Return the (x, y) coordinate for the center point of the cell that contains the specified text.  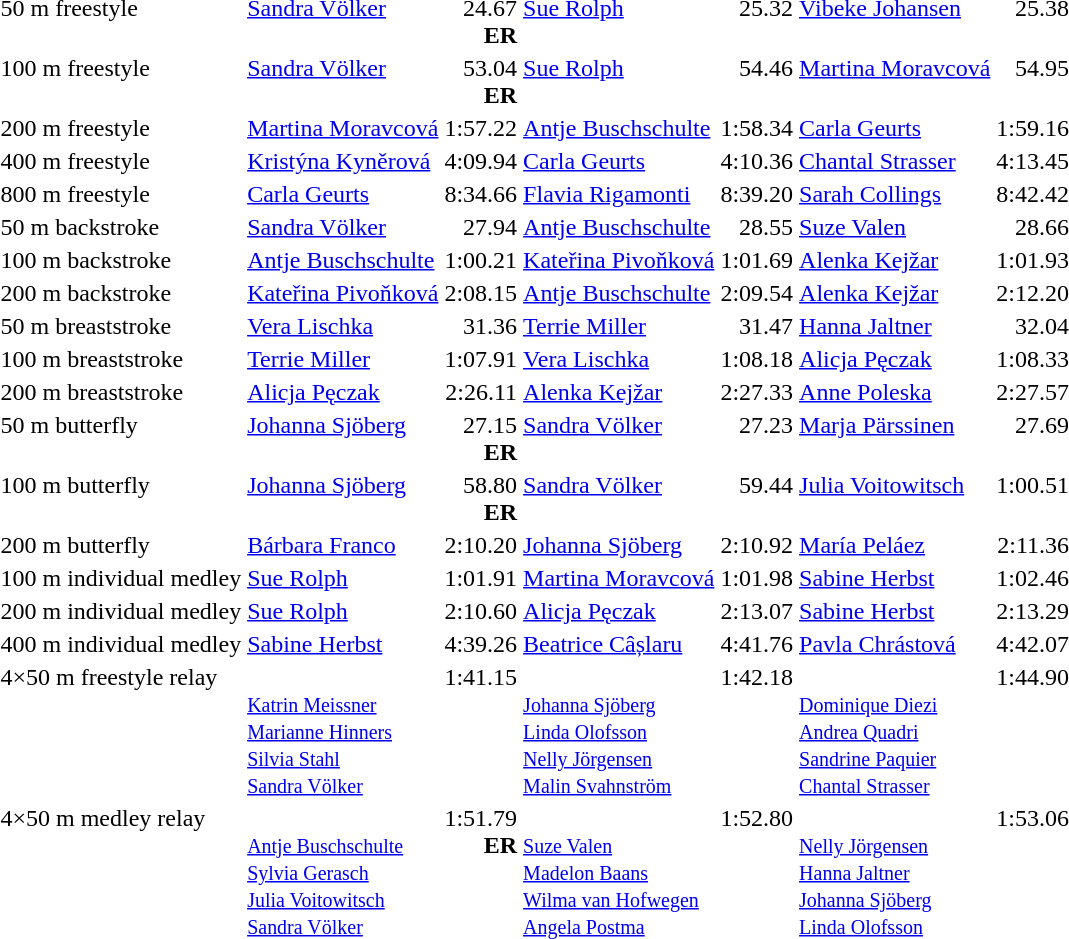
8:34.66 (481, 194)
Pavla Chrástová (895, 644)
1:41.15 (481, 731)
Anne Poleska (895, 392)
Julia Voitowitsch (895, 498)
59.44 (757, 498)
2:10.92 (757, 545)
8:39.20 (757, 194)
Suze Valen (895, 227)
27.23 (757, 438)
4:41.76 (757, 644)
27.15ER (481, 438)
1:58.34 (757, 128)
1:08.18 (757, 359)
Beatrice Câșlaru (619, 644)
1:07.91 (481, 359)
58.80ER (481, 498)
4:10.36 (757, 161)
27.94 (481, 227)
31.47 (757, 326)
Flavia Rigamonti (619, 194)
2:27.33 (757, 392)
1:00.21 (481, 260)
53.04ER (481, 82)
31.36 (481, 326)
1:42.18 (757, 731)
2:08.15 (481, 293)
2:10.60 (481, 611)
2:09.54 (757, 293)
Chantal Strasser (895, 161)
Marja Pärssinen (895, 438)
Sarah Collings (895, 194)
Katrin MeissnerMarianne HinnersSilvia StahlSandra Völker (343, 731)
4:09.94 (481, 161)
Dominique DieziAndrea QuadriSandrine PaquierChantal Strasser (895, 731)
1:57.22 (481, 128)
Johanna SjöbergLinda OlofssonNelly JörgensenMalin Svahnström (619, 731)
2:13.07 (757, 611)
1:01.69 (757, 260)
54.46 (757, 82)
1:01.91 (481, 578)
28.55 (757, 227)
1:01.98 (757, 578)
Hanna Jaltner (895, 326)
2:10.20 (481, 545)
4:39.26 (481, 644)
María Peláez (895, 545)
2:26.11 (481, 392)
Bárbara Franco (343, 545)
Kristýna Kyněrová (343, 161)
